Return the (x, y) coordinate for the center point of the cell that contains the specified text.  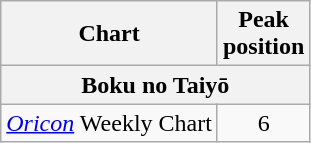
Oricon Weekly Chart (110, 123)
6 (263, 123)
Boku no Taiyō (156, 85)
Peakposition (263, 34)
Chart (110, 34)
